Search for the cell housing the specified text and yield its (X, Y) center coordinate. 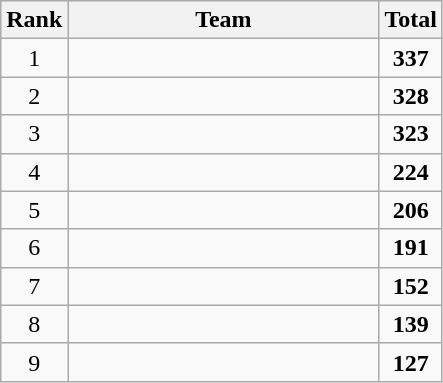
337 (411, 58)
224 (411, 172)
2 (34, 96)
7 (34, 286)
Total (411, 20)
Team (224, 20)
1 (34, 58)
323 (411, 134)
Rank (34, 20)
6 (34, 248)
4 (34, 172)
8 (34, 324)
328 (411, 96)
152 (411, 286)
139 (411, 324)
3 (34, 134)
191 (411, 248)
9 (34, 362)
206 (411, 210)
5 (34, 210)
127 (411, 362)
